Search for the cell housing the specified text and yield its [X, Y] center coordinate. 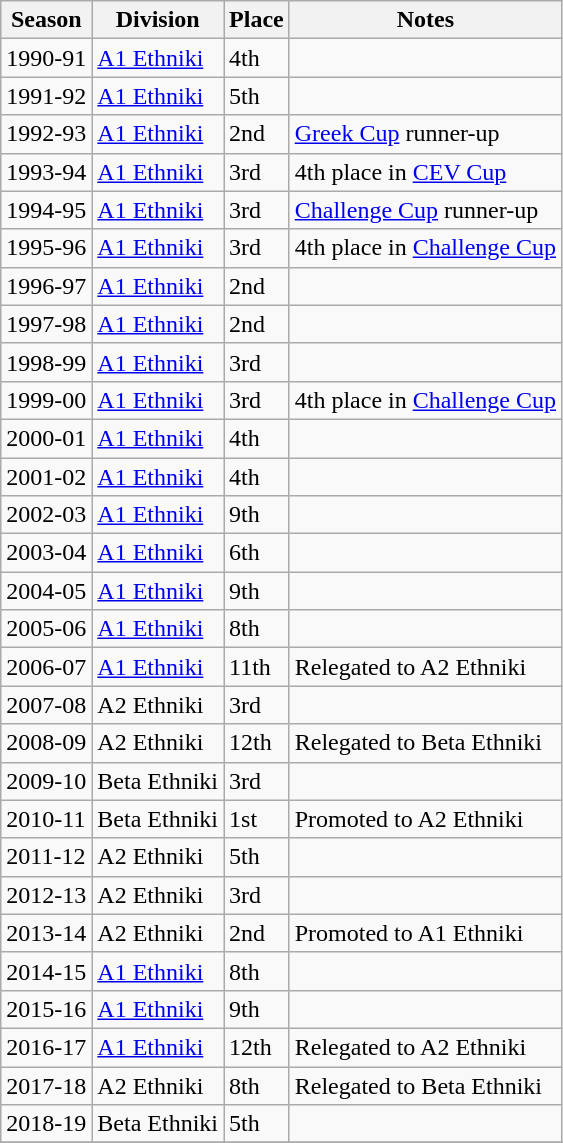
2013-14 [46, 933]
1998-99 [46, 362]
1st [257, 819]
2012-13 [46, 895]
2007-08 [46, 705]
2000-01 [46, 438]
Division [158, 20]
11th [257, 667]
1996-97 [46, 286]
2008-09 [46, 743]
2010-11 [46, 819]
6th [257, 553]
2001-02 [46, 477]
2009-10 [46, 781]
2006-07 [46, 667]
2017-18 [46, 1085]
Greek Cup runner-up [425, 134]
2011-12 [46, 857]
Season [46, 20]
1999-00 [46, 400]
1991-92 [46, 96]
Promoted to A2 Ethniki [425, 819]
1997-98 [46, 324]
2004-05 [46, 591]
2003-04 [46, 553]
2016-17 [46, 1047]
1995-96 [46, 248]
Notes [425, 20]
Place [257, 20]
1992-93 [46, 134]
2015-16 [46, 1009]
1990-91 [46, 58]
Challenge Cup runner-up [425, 210]
4th place in CEV Cup [425, 172]
2005-06 [46, 629]
1993-94 [46, 172]
2014-15 [46, 971]
2002-03 [46, 515]
Promoted to A1 Ethniki [425, 933]
1994-95 [46, 210]
2018-19 [46, 1124]
